Return the [x, y] coordinate for the center point of the cell that contains the specified text.  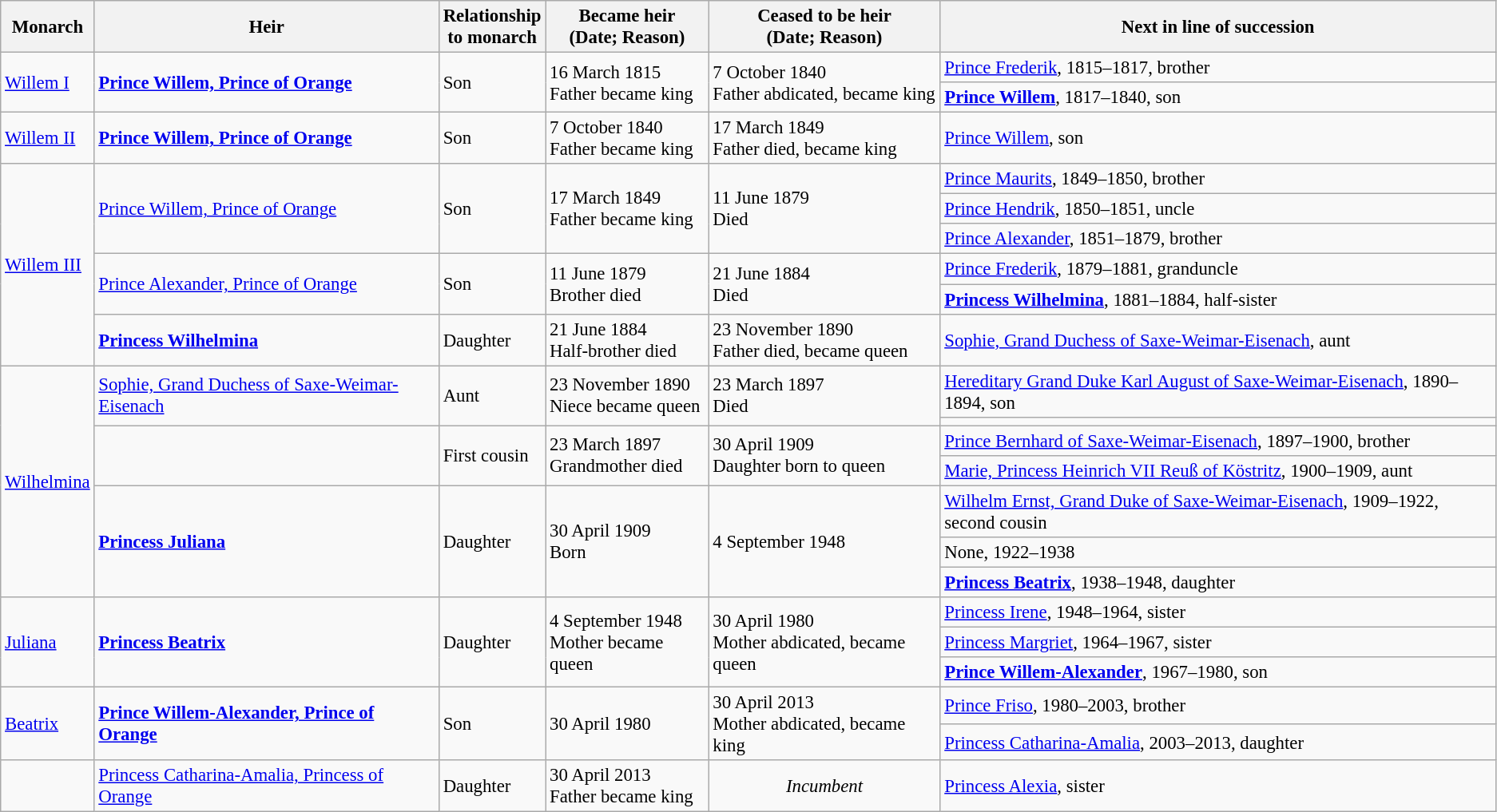
Became heir(Date; Reason) [627, 27]
17 March 1849Father died, became king [824, 139]
Princess Beatrix, 1938–1948, daughter [1218, 582]
Heir [267, 27]
Prince Willem-Alexander, 1967–1980, son [1218, 672]
Prince Friso, 1980–2003, brother [1218, 706]
Aunt [492, 396]
Princess Juliana [267, 541]
Ceased to be heir(Date; Reason) [824, 27]
Prince Alexander, 1851–1879, brother [1218, 239]
4 September 1948Mother became queen [627, 642]
23 March 1897Died [824, 396]
Sophie, Grand Duchess of Saxe-Weimar-Eisenach, aunt [1218, 340]
30 April 1909Born [627, 541]
None, 1922–1938 [1218, 553]
30 April 2013Father became king [627, 786]
23 November 1890Father died, became queen [824, 340]
Prince Maurits, 1849–1850, brother [1218, 179]
First cousin [492, 455]
Marie, Princess Heinrich VII Reuß of Köstritz, 1900–1909, aunt [1218, 471]
Beatrix [48, 724]
Willem III [48, 265]
Hereditary Grand Duke Karl August of Saxe-Weimar-Eisenach, 1890–1894, son [1218, 391]
Prince Frederik, 1815–1817, brother [1218, 68]
Wilhelmina [48, 481]
Princess Margriet, 1964–1967, sister [1218, 643]
Prince Willem-Alexander, Prince of Orange [267, 724]
Princess Wilhelmina, 1881–1884, half-sister [1218, 299]
30 April 1980Mother abdicated, became queen [824, 642]
Willem I [48, 83]
11 June 1879Brother died [627, 284]
7 October 1840Father abdicated, became king [824, 83]
Next in line of succession [1218, 27]
Prince Frederik, 1879–1881, granduncle [1218, 269]
17 March 1849Father became king [627, 209]
Princess Catharina-Amalia, 2003–2013, daughter [1218, 743]
Prince Hendrik, 1850–1851, uncle [1218, 209]
7 October 1840Father became king [627, 139]
23 November 1890Niece became queen [627, 396]
30 April 2013Mother abdicated, became king [824, 724]
Juliana [48, 642]
Princess Wilhelmina [267, 340]
30 April 1909Daughter born to queen [824, 455]
Princess Beatrix [267, 642]
Princess Catharina-Amalia, Princess of Orange [267, 786]
11 June 1879Died [824, 209]
Princess Irene, 1948–1964, sister [1218, 612]
Sophie, Grand Duchess of Saxe-Weimar-Eisenach [267, 396]
Prince Alexander, Prince of Orange [267, 284]
Princess Alexia, sister [1218, 786]
4 September 1948 [824, 541]
30 April 1980 [627, 724]
Monarch [48, 27]
Relationshipto monarch [492, 27]
16 March 1815Father became king [627, 83]
23 March 1897Grandmother died [627, 455]
Willem II [48, 139]
Incumbent [824, 786]
Wilhelm Ernst, Grand Duke of Saxe-Weimar-Eisenach, 1909–1922, second cousin [1218, 511]
Prince Bernhard of Saxe-Weimar-Eisenach, 1897–1900, brother [1218, 441]
Prince Willem, son [1218, 139]
Prince Willem, 1817–1840, son [1218, 97]
21 June 1884Died [824, 284]
21 June 1884Half-brother died [627, 340]
